Locate the cell with the specified text and output its (x, y) center coordinate. 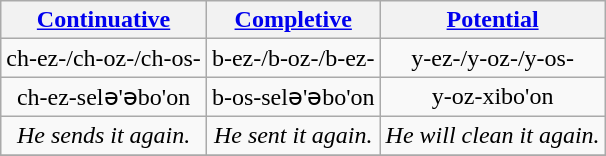
He will clean it again. (492, 135)
b-os-selə'əbo'on (293, 97)
ch-ez-/ch-oz-/ch-os- (104, 58)
y-oz-xibo'on (492, 97)
Potential (492, 20)
Continuative (104, 20)
He sends it again. (104, 135)
He sent it again. (293, 135)
ch-ez-selə'əbo'on (104, 97)
Completive (293, 20)
y-ez-/y-oz-/y-os- (492, 58)
b-ez-/b-oz-/b-ez- (293, 58)
